Determine the (X, Y) coordinate at the center of the cell enclosing the given text.  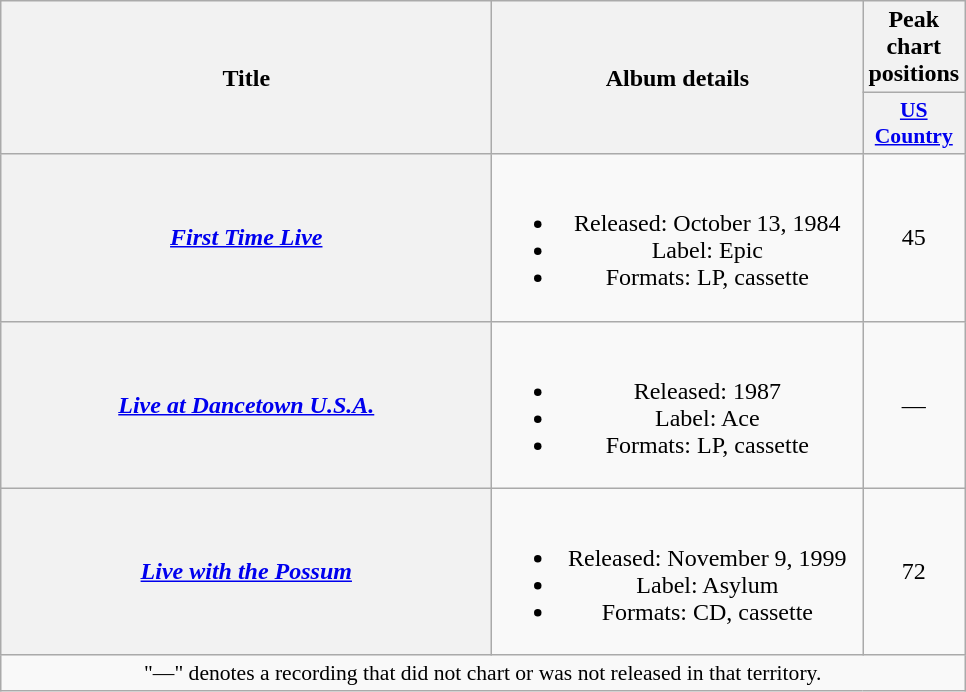
Released: November 9, 1999Label: AsylumFormats: CD, cassette (678, 572)
USCountry (914, 124)
"—" denotes a recording that did not chart or was not released in that territory. (483, 673)
Released: October 13, 1984Label: EpicFormats: LP, cassette (678, 238)
45 (914, 238)
Peakchartpositions (914, 47)
Live with the Possum (246, 572)
Title (246, 78)
Live at Dancetown U.S.A. (246, 404)
— (914, 404)
Released: 1987Label: AceFormats: LP, cassette (678, 404)
First Time Live (246, 238)
Album details (678, 78)
72 (914, 572)
